Find where the given text appears and provide that cell's center as (X, Y) coordinate. 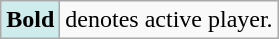
Bold (30, 20)
denotes active player. (169, 20)
